Return the [X, Y] coordinate for the center point of the cell that contains the specified text.  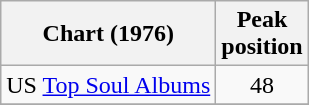
US Top Soul Albums [108, 85]
48 [262, 85]
Chart (1976) [108, 34]
Peakposition [262, 34]
